Output the [x, y] coordinate of the center of the cell containing the given text.  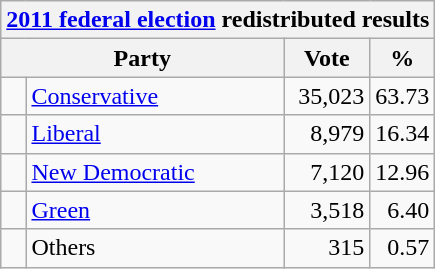
Liberal [155, 134]
Others [155, 248]
8,979 [327, 134]
16.34 [402, 134]
Green [155, 210]
3,518 [327, 210]
% [402, 58]
12.96 [402, 172]
35,023 [327, 96]
New Democratic [155, 172]
315 [327, 248]
63.73 [402, 96]
0.57 [402, 248]
Vote [327, 58]
6.40 [402, 210]
Conservative [155, 96]
2011 federal election redistributed results [218, 20]
7,120 [327, 172]
Party [142, 58]
